Return [x, y] of the center of cell containing provided text 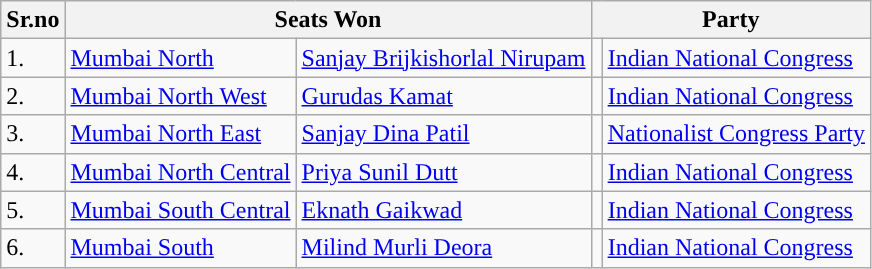
5. [33, 210]
Mumbai North East [180, 134]
Mumbai South Central [180, 210]
Sr.no [33, 20]
Milind Murli Deora [444, 248]
Sanjay Dina Patil [444, 134]
Priya Sunil Dutt [444, 172]
Party [730, 20]
Mumbai North Central [180, 172]
Nationalist Congress Party [736, 134]
Mumbai South [180, 248]
Eknath Gaikwad [444, 210]
6. [33, 248]
Gurudas Kamat [444, 96]
4. [33, 172]
Mumbai North [180, 58]
Seats Won [328, 20]
3. [33, 134]
Mumbai North West [180, 96]
1. [33, 58]
Sanjay Brijkishorlal Nirupam [444, 58]
2. [33, 96]
